Locate the cell with the specified text and output its [x, y] center coordinate. 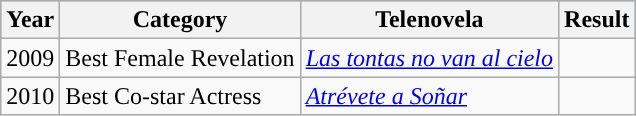
Best Co-star Actress [180, 96]
Category [180, 20]
2009 [30, 58]
Result [597, 20]
Atrévete a Soñar [429, 96]
Las tontas no van al cielo [429, 58]
2010 [30, 96]
Year [30, 20]
Telenovela [429, 20]
Best Female Revelation [180, 58]
